Scan for the cell matching the given text and deliver its [x, y] coordinate at center. 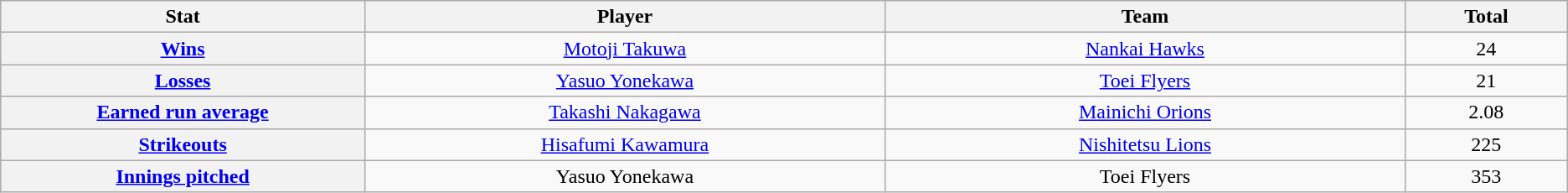
Wins [183, 49]
225 [1486, 144]
2.08 [1486, 112]
Innings pitched [183, 176]
Motoji Takuwa [625, 49]
353 [1486, 176]
Takashi Nakagawa [625, 112]
Team [1144, 17]
Mainichi Orions [1144, 112]
21 [1486, 81]
Total [1486, 17]
Nankai Hawks [1144, 49]
Stat [183, 17]
Losses [183, 81]
Earned run average [183, 112]
Nishitetsu Lions [1144, 144]
Strikeouts [183, 144]
Hisafumi Kawamura [625, 144]
Player [625, 17]
24 [1486, 49]
